Output the (x, y) coordinate of the center of the cell containing the given text.  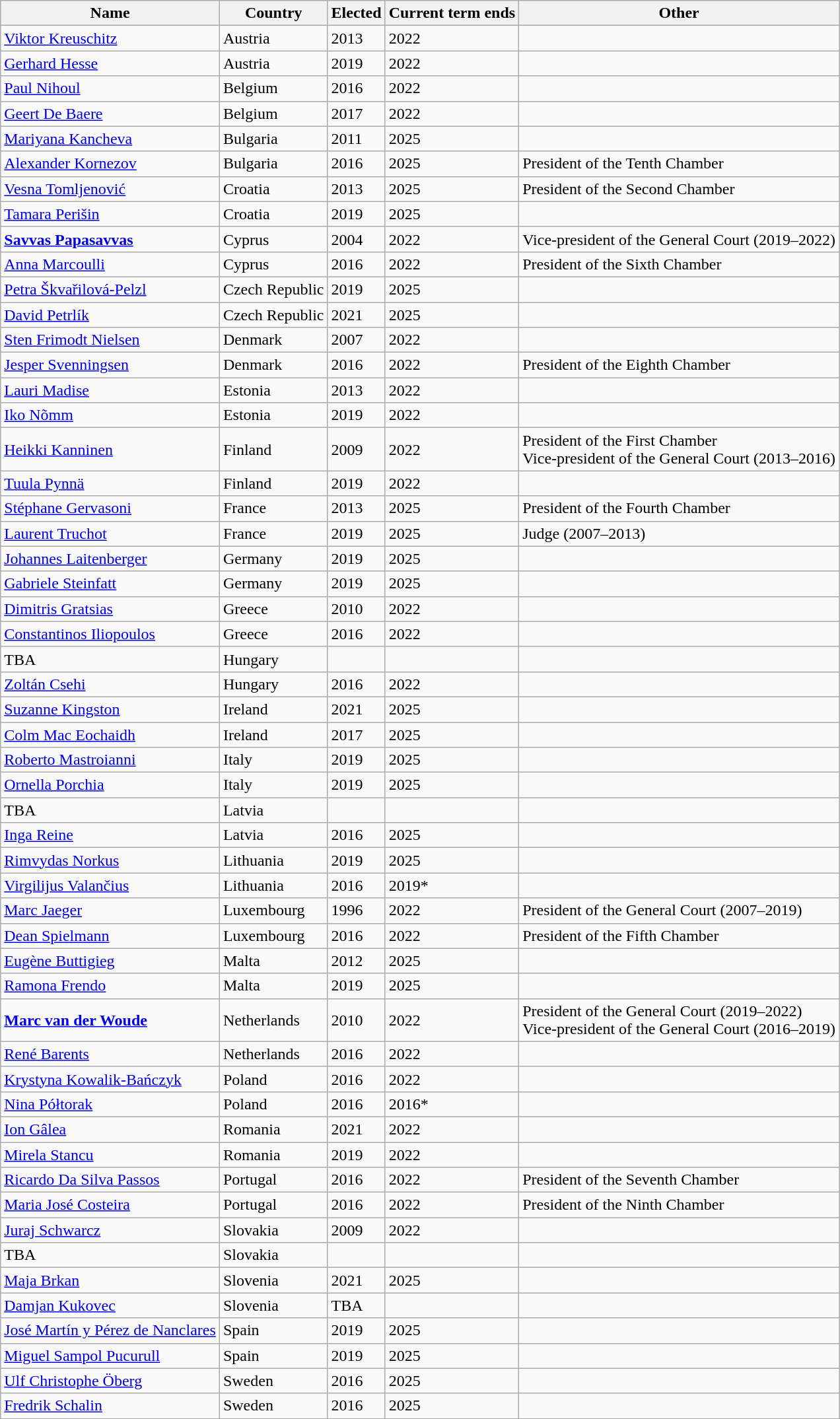
Suzanne Kingston (110, 709)
Judge (2007–2013) (679, 534)
Roberto Mastroianni (110, 760)
Dean Spielmann (110, 936)
2004 (357, 239)
Current term ends (452, 13)
President of the Eighth Chamber (679, 365)
2007 (357, 340)
2011 (357, 139)
Ornella Porchia (110, 785)
Viktor Kreuschitz (110, 38)
President of the Fourth Chamber (679, 508)
Alexander Kornezov (110, 164)
Maria José Costeira (110, 1205)
José Martín y Pérez de Nanclares (110, 1331)
Savvas Papasavvas (110, 239)
Gabriele Steinfatt (110, 584)
2019* (452, 885)
Petra Škvařilová-Pelzl (110, 289)
Mirela Stancu (110, 1155)
Nina Półtorak (110, 1104)
Elected (357, 13)
Vice-president of the General Court (2019–2022) (679, 239)
2012 (357, 961)
President of the Ninth Chamber (679, 1205)
Constantinos Iliopoulos (110, 634)
Lauri Madise (110, 390)
Fredrik Schalin (110, 1406)
David Petrlík (110, 315)
Paul Nihoul (110, 88)
Mariyana Kancheva (110, 139)
President of the Fifth Chamber (679, 936)
Maja Brkan (110, 1280)
President of the First ChamberVice-president of the General Court (2013–2016) (679, 449)
Geert De Baere (110, 114)
Miguel Sampol Pucurull (110, 1356)
2016* (452, 1104)
Tamara Perišin (110, 214)
René Barents (110, 1054)
President of the Seventh Chamber (679, 1180)
Stéphane Gervasoni (110, 508)
Jesper Svenningsen (110, 365)
Dimitris Gratsias (110, 609)
Zoltán Csehi (110, 684)
Laurent Truchot (110, 534)
President of the General Court (2007–2019) (679, 911)
Name (110, 13)
Inga Reine (110, 835)
President of the Sixth Chamber (679, 264)
Anna Marcoulli (110, 264)
Marc van der Woude (110, 1020)
Krystyna Kowalik-Bańczyk (110, 1079)
Johannes Laitenberger (110, 559)
Country (273, 13)
Ion Gâlea (110, 1129)
Iko Nõmm (110, 415)
Juraj Schwarcz (110, 1230)
1996 (357, 911)
Other (679, 13)
President of the General Court (2019–2022)Vice-president of the General Court (2016–2019) (679, 1020)
Ramona Frendo (110, 986)
President of the Tenth Chamber (679, 164)
Ricardo Da Silva Passos (110, 1180)
Ulf Christophe Öberg (110, 1381)
Rimvydas Norkus (110, 860)
Virgilijus Valančius (110, 885)
Sten Frimodt Nielsen (110, 340)
Marc Jaeger (110, 911)
Eugène Buttigieg (110, 961)
Damjan Kukovec (110, 1305)
Tuula Pynnä (110, 483)
Vesna Tomljenović (110, 189)
Heikki Kanninen (110, 449)
President of the Second Chamber (679, 189)
Gerhard Hesse (110, 63)
Colm Mac Eochaidh (110, 735)
